Locate the cell with the specified text and output its [x, y] center coordinate. 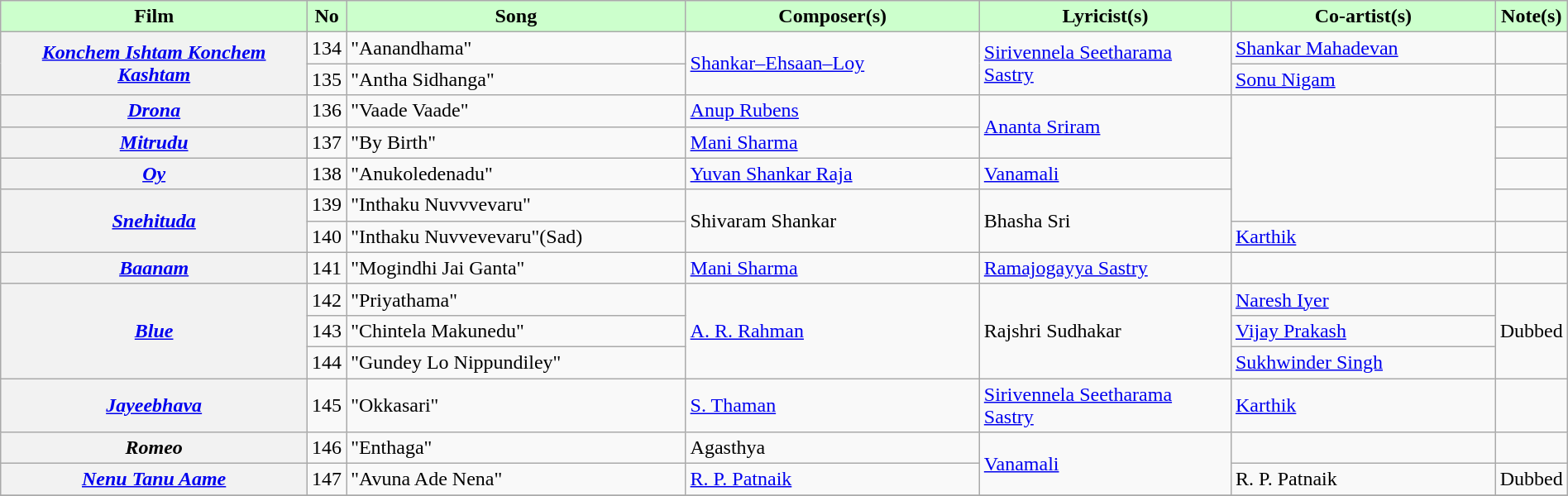
147 [327, 479]
Yuvan Shankar Raja [832, 174]
"By Birth" [516, 142]
"Priyathama" [516, 299]
A. R. Rahman [832, 331]
144 [327, 362]
"Inthaku Nuvvevevaru"(Sad) [516, 236]
Nenu Tanu Aame [154, 479]
"Avuna Ade Nena" [516, 479]
146 [327, 448]
Sukhwinder Singh [1363, 362]
"Antha Sidhanga" [516, 79]
"Gundey Lo Nippundiley" [516, 362]
140 [327, 236]
Co-artist(s) [1363, 17]
Ramajogayya Sastry [1105, 268]
Film [154, 17]
"Mogindhi Jai Ganta" [516, 268]
"Okkasari" [516, 405]
139 [327, 205]
137 [327, 142]
S. Thaman [832, 405]
Snehituda [154, 221]
"Enthaga" [516, 448]
Blue [154, 331]
138 [327, 174]
141 [327, 268]
Anup Rubens [832, 111]
Baanam [154, 268]
143 [327, 331]
Sonu Nigam [1363, 79]
Ananta Sriram [1105, 126]
Romeo [154, 448]
Konchem Ishtam Konchem Kashtam [154, 64]
"Chintela Makunedu" [516, 331]
Rajshri Sudhakar [1105, 331]
"Inthaku Nuvvvevaru" [516, 205]
Oy [154, 174]
Jayeebhava [154, 405]
Composer(s) [832, 17]
Bhasha Sri [1105, 221]
145 [327, 405]
Drona [154, 111]
Note(s) [1532, 17]
Song [516, 17]
142 [327, 299]
No [327, 17]
Vijay Prakash [1363, 331]
134 [327, 48]
"Anukoledenadu" [516, 174]
Shankar Mahadevan [1363, 48]
Lyricist(s) [1105, 17]
135 [327, 79]
136 [327, 111]
Agasthya [832, 448]
Mitrudu [154, 142]
"Aanandhama" [516, 48]
"Vaade Vaade" [516, 111]
Naresh Iyer [1363, 299]
Shankar–Ehsaan–Loy [832, 64]
Shivaram Shankar [832, 221]
